Capture the cell that displays the provided text and extract its [X, Y] central coordinate. 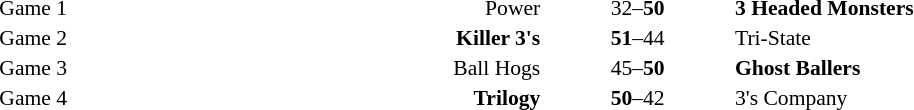
Killer 3's [306, 38]
Ball Hogs [306, 68]
45–50 [638, 68]
51–44 [638, 38]
